Locate the cell with the specified text and output its (X, Y) center coordinate. 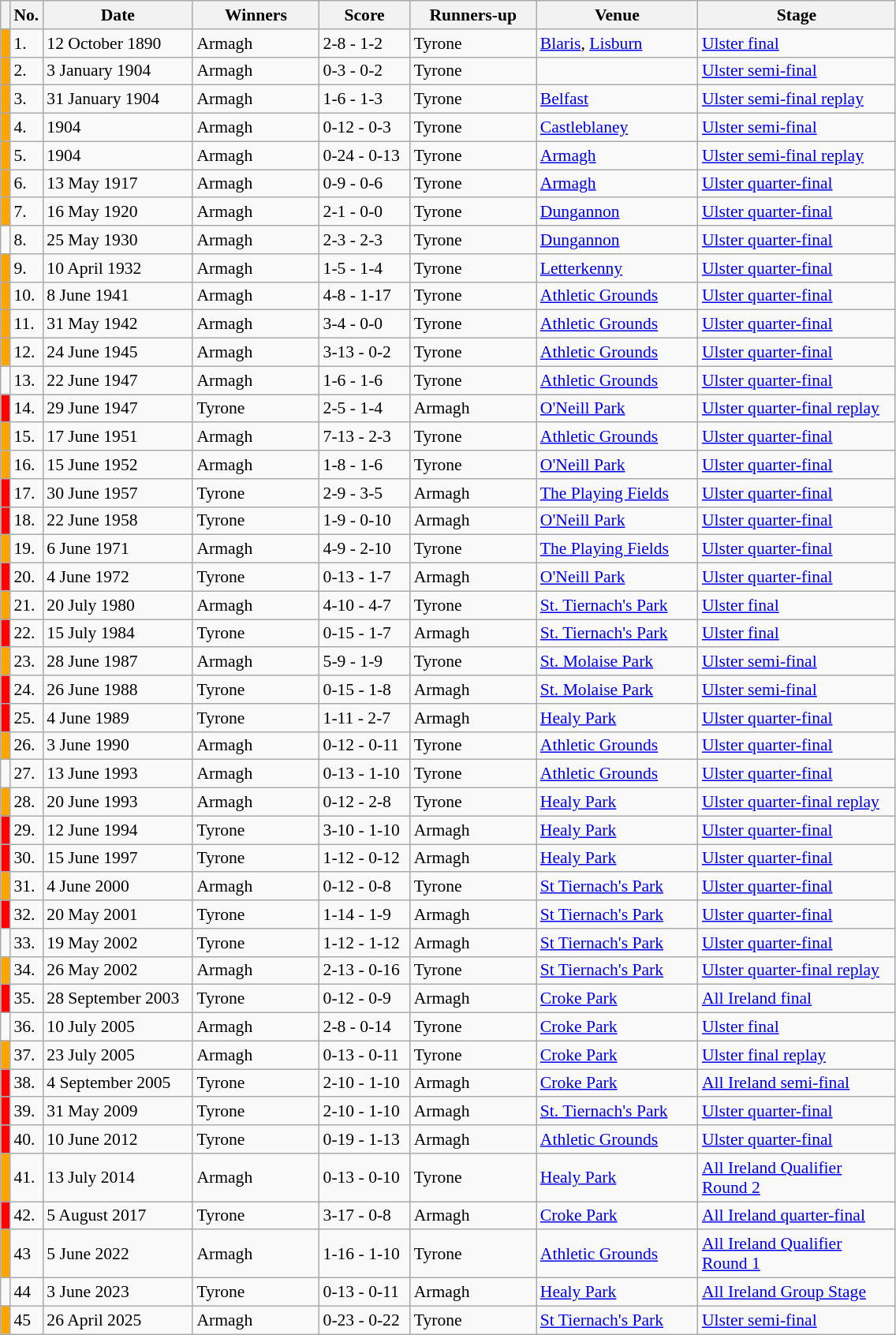
4 September 2005 (118, 1083)
8 June 1941 (118, 296)
5 June 2022 (118, 1255)
All Ireland quarter-final (797, 1216)
6 June 1971 (118, 549)
3 June 1990 (118, 746)
3 January 1904 (118, 71)
5-9 - 1-9 (364, 662)
34. (26, 970)
16. (26, 465)
26 May 2002 (118, 970)
8. (26, 240)
12. (26, 353)
4 June 2000 (118, 887)
1. (26, 43)
4-10 - 4-7 (364, 605)
4-9 - 2-10 (364, 549)
1-12 - 1-12 (364, 943)
36. (26, 1027)
0-15 - 1-8 (364, 690)
2-8 - 1-2 (364, 43)
5 August 2017 (118, 1216)
41. (26, 1177)
Ulster final replay (797, 1055)
4-8 - 1-17 (364, 296)
15 June 1997 (118, 858)
Date (118, 15)
0-3 - 0-2 (364, 71)
All Ireland final (797, 999)
33. (26, 943)
Runners-up (473, 15)
9. (26, 268)
23 July 2005 (118, 1055)
0-12 - 0-3 (364, 128)
2-13 - 0-16 (364, 970)
0-23 - 0-22 (364, 1320)
22 June 1958 (118, 521)
14. (26, 409)
19 May 2002 (118, 943)
38. (26, 1083)
All Ireland Qualifier Round 2 (797, 1177)
39. (26, 1112)
15 July 1984 (118, 634)
1-9 - 0-10 (364, 521)
20 May 2001 (118, 914)
28 September 2003 (118, 999)
0-19 - 1-13 (364, 1139)
10 July 2005 (118, 1027)
1-11 - 2-7 (364, 718)
27. (26, 774)
1-8 - 1-6 (364, 465)
Venue (617, 15)
24 June 1945 (118, 353)
31. (26, 887)
17 June 1951 (118, 437)
10 June 2012 (118, 1139)
29 June 1947 (118, 409)
12 October 1890 (118, 43)
10 April 1932 (118, 268)
26 June 1988 (118, 690)
2-5 - 1-4 (364, 409)
13 July 2014 (118, 1177)
0-12 - 0-8 (364, 887)
20. (26, 578)
4 June 1972 (118, 578)
19. (26, 549)
32. (26, 914)
Winners (256, 15)
3 June 2023 (118, 1292)
Score (364, 15)
23. (26, 662)
2-1 - 0-0 (364, 212)
3-10 - 1-10 (364, 830)
28. (26, 802)
Letterkenny (617, 268)
22. (26, 634)
5. (26, 155)
0-12 - 0-9 (364, 999)
21. (26, 605)
2-9 - 3-5 (364, 493)
No. (26, 15)
All Ireland Qualifier Round 1 (797, 1255)
35. (26, 999)
0-9 - 0-6 (364, 184)
10. (26, 296)
1-12 - 0-12 (364, 858)
3-17 - 0-8 (364, 1216)
26. (26, 746)
0-12 - 0-11 (364, 746)
31 January 1904 (118, 99)
37. (26, 1055)
Castleblaney (617, 128)
All Ireland semi-final (797, 1083)
6. (26, 184)
17. (26, 493)
Blaris, Lisburn (617, 43)
31 May 1942 (118, 324)
1-6 - 1-6 (364, 380)
1-5 - 1-4 (364, 268)
2. (26, 71)
2-3 - 2-3 (364, 240)
1-16 - 1-10 (364, 1255)
0-24 - 0-13 (364, 155)
25. (26, 718)
45 (26, 1320)
12 June 1994 (118, 830)
1-14 - 1-9 (364, 914)
3-4 - 0-0 (364, 324)
2-8 - 0-14 (364, 1027)
7. (26, 212)
29. (26, 830)
25 May 1930 (118, 240)
24. (26, 690)
0-12 - 2-8 (364, 802)
11. (26, 324)
26 April 2025 (118, 1320)
7-13 - 2-3 (364, 437)
All Ireland Group Stage (797, 1292)
0-13 - 0-10 (364, 1177)
3. (26, 99)
28 June 1987 (118, 662)
0-15 - 1-7 (364, 634)
0-13 - 1-10 (364, 774)
20 July 1980 (118, 605)
Belfast (617, 99)
0-13 - 1-7 (364, 578)
20 June 1993 (118, 802)
30. (26, 858)
22 June 1947 (118, 380)
30 June 1957 (118, 493)
3-13 - 0-2 (364, 353)
13. (26, 380)
4 June 1989 (118, 718)
1-6 - 1-3 (364, 99)
44 (26, 1292)
15 June 1952 (118, 465)
Stage (797, 15)
42. (26, 1216)
16 May 1920 (118, 212)
13 May 1917 (118, 184)
18. (26, 521)
13 June 1993 (118, 774)
43 (26, 1255)
31 May 2009 (118, 1112)
15. (26, 437)
40. (26, 1139)
4. (26, 128)
